Detect which cell encompasses the target text, then output its (X, Y) center coordinate. 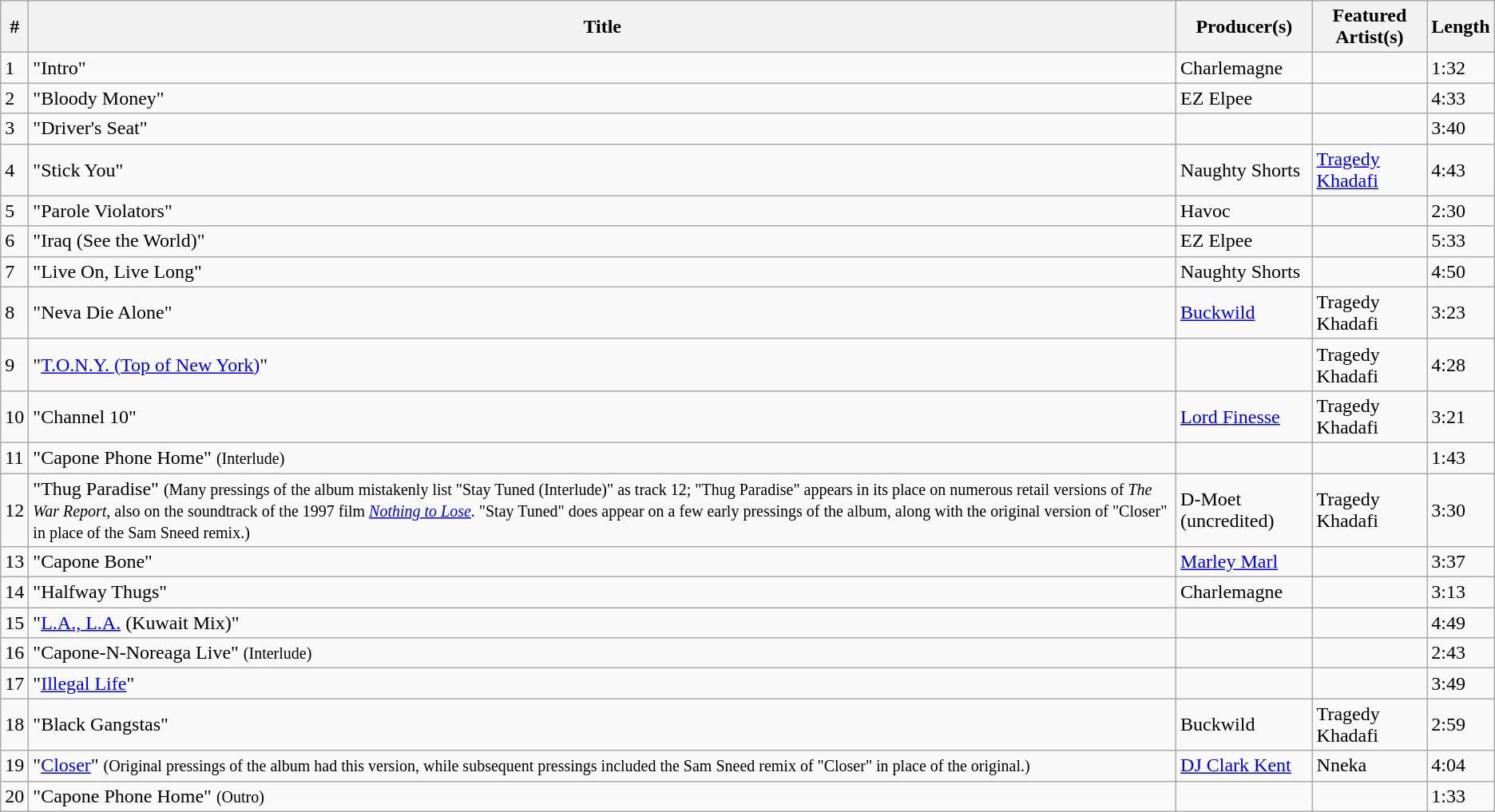
"Neva Die Alone" (602, 313)
"Parole Violators" (602, 211)
"Black Gangstas" (602, 725)
3 (14, 129)
20 (14, 796)
Havoc (1244, 211)
4:33 (1461, 98)
"L.A., L.A. (Kuwait Mix)" (602, 623)
5:33 (1461, 241)
# (14, 27)
Nneka (1370, 766)
"Intro" (602, 68)
"Halfway Thugs" (602, 592)
1:32 (1461, 68)
4:43 (1461, 169)
2 (14, 98)
4 (14, 169)
14 (14, 592)
4:50 (1461, 271)
"Illegal Life" (602, 683)
2:30 (1461, 211)
"Stick You" (602, 169)
7 (14, 271)
4:04 (1461, 766)
12 (14, 509)
15 (14, 623)
Title (602, 27)
3:40 (1461, 129)
10 (14, 417)
"T.O.N.Y. (Top of New York)" (602, 364)
"Capone Phone Home" (Outro) (602, 796)
13 (14, 562)
"Bloody Money" (602, 98)
8 (14, 313)
"Capone Bone" (602, 562)
3:23 (1461, 313)
4:49 (1461, 623)
3:21 (1461, 417)
3:30 (1461, 509)
"Capone Phone Home" (Interlude) (602, 457)
Lord Finesse (1244, 417)
5 (14, 211)
4:28 (1461, 364)
Marley Marl (1244, 562)
9 (14, 364)
16 (14, 653)
Length (1461, 27)
Featured Artist(s) (1370, 27)
"Iraq (See the World)" (602, 241)
"Capone-N-Noreaga Live" (Interlude) (602, 653)
19 (14, 766)
1 (14, 68)
3:37 (1461, 562)
17 (14, 683)
"Channel 10" (602, 417)
2:43 (1461, 653)
11 (14, 457)
6 (14, 241)
"Live On, Live Long" (602, 271)
3:49 (1461, 683)
D-Moet (uncredited) (1244, 509)
Producer(s) (1244, 27)
DJ Clark Kent (1244, 766)
18 (14, 725)
1:43 (1461, 457)
"Driver's Seat" (602, 129)
3:13 (1461, 592)
2:59 (1461, 725)
1:33 (1461, 796)
